Extract the (X, Y) coordinate from the center of the cell holding the provided text.  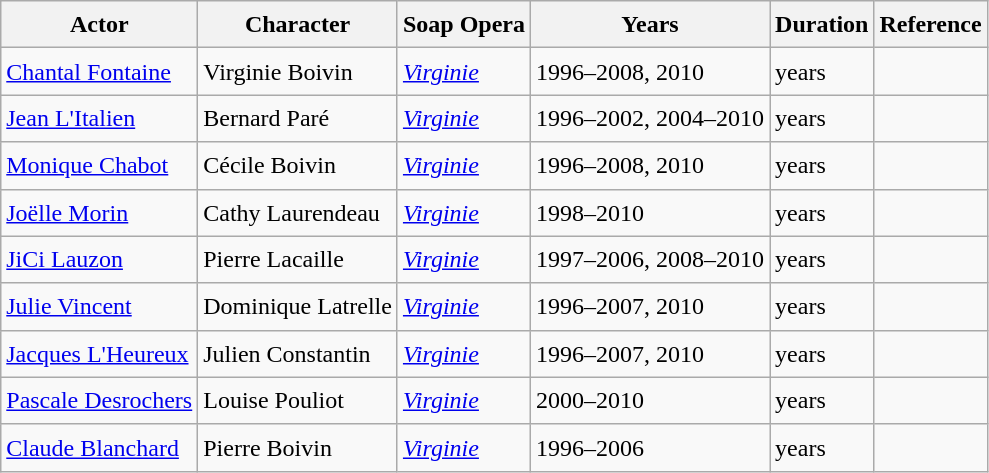
Jacques L'Heureux (100, 354)
1998–2010 (650, 212)
Character (298, 24)
Pierre Lacaille (298, 260)
Bernard Paré (298, 118)
Julie Vincent (100, 306)
JiCi Lauzon (100, 260)
Dominique Latrelle (298, 306)
Cathy Laurendeau (298, 212)
Actor (100, 24)
Duration (822, 24)
Claude Blanchard (100, 448)
Virginie Boivin (298, 72)
Years (650, 24)
Pierre Boivin (298, 448)
2000–2010 (650, 400)
Louise Pouliot (298, 400)
1997–2006, 2008–2010 (650, 260)
Chantal Fontaine (100, 72)
Julien Constantin (298, 354)
Reference (930, 24)
Monique Chabot (100, 166)
Jean L'Italien (100, 118)
1996–2002, 2004–2010 (650, 118)
Soap Opera (464, 24)
Pascale Desrochers (100, 400)
1996–2006 (650, 448)
Cécile Boivin (298, 166)
Joëlle Morin (100, 212)
